Locate the cell with the specified text and output its (x, y) center coordinate. 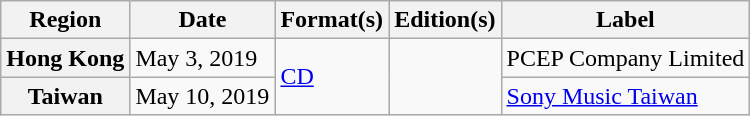
Sony Music Taiwan (626, 96)
CD (332, 77)
PCEP Company Limited (626, 58)
Format(s) (332, 20)
Label (626, 20)
Date (202, 20)
Hong Kong (66, 58)
Region (66, 20)
May 10, 2019 (202, 96)
Edition(s) (445, 20)
May 3, 2019 (202, 58)
Taiwan (66, 96)
